Scan for the cell matching the given text and deliver its (x, y) coordinate at center. 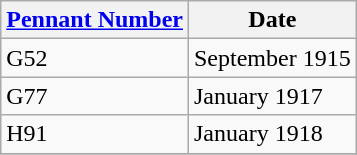
January 1918 (272, 134)
January 1917 (272, 96)
Date (272, 20)
G77 (95, 96)
Pennant Number (95, 20)
September 1915 (272, 58)
H91 (95, 134)
G52 (95, 58)
